Locate the cell with the specified text and output its (X, Y) center coordinate. 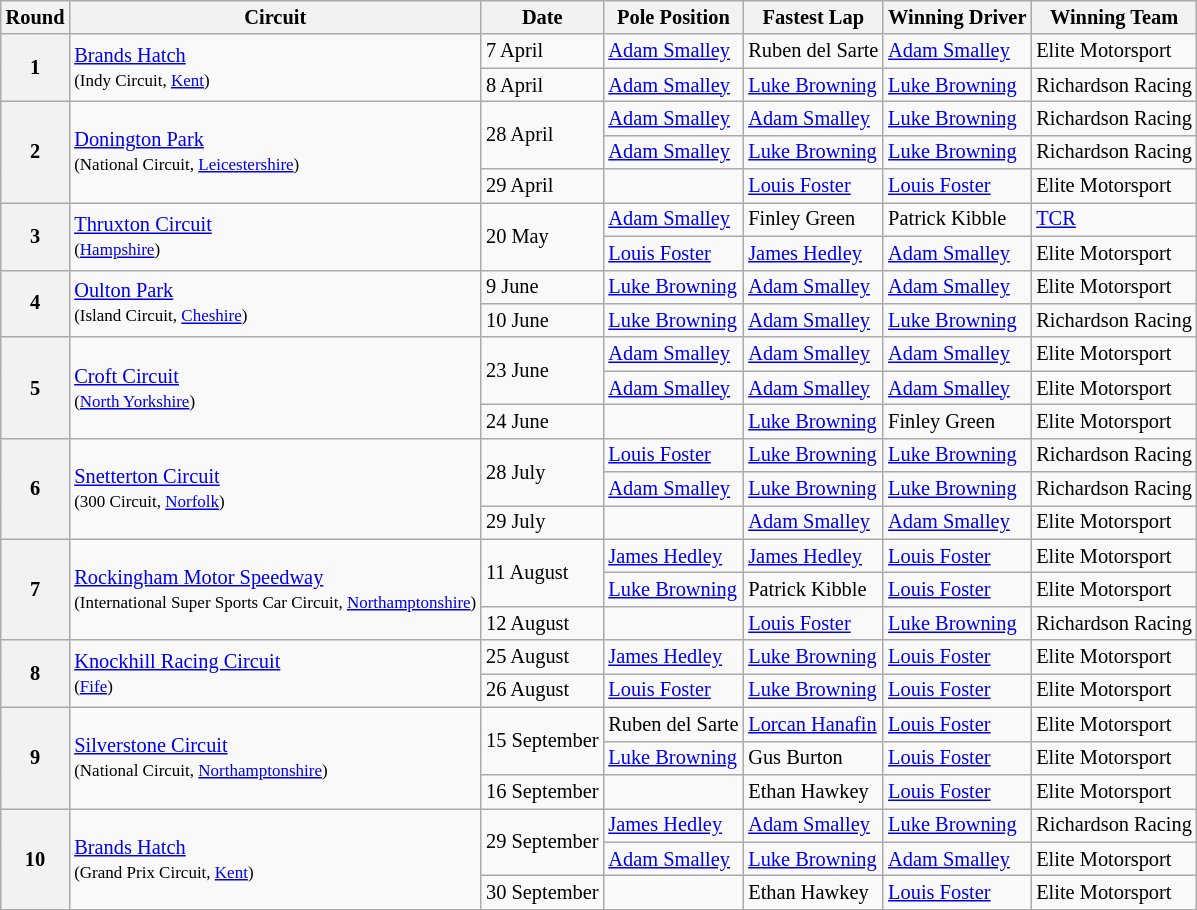
Date (542, 17)
Brands Hatch(Indy Circuit, Kent) (275, 68)
16 September (542, 791)
12 August (542, 623)
Snetterton Circuit(300 Circuit, Norfolk) (275, 488)
8 (36, 674)
Silverstone Circuit(National Circuit, Northamptonshire) (275, 758)
29 July (542, 522)
8 April (542, 85)
30 September (542, 892)
Pole Position (673, 17)
25 August (542, 657)
7 April (542, 51)
Brands Hatch(Grand Prix Circuit, Kent) (275, 858)
23 June (542, 370)
10 June (542, 320)
Circuit (275, 17)
10 (36, 858)
5 (36, 388)
4 (36, 304)
Fastest Lap (813, 17)
Thruxton Circuit(Hampshire) (275, 236)
Knockhill Racing Circuit(Fife) (275, 674)
26 August (542, 690)
Rockingham Motor Speedway(International Super Sports Car Circuit, Northamptonshire) (275, 590)
6 (36, 488)
Round (36, 17)
20 May (542, 236)
1 (36, 68)
2 (36, 152)
Donington Park(National Circuit, Leicestershire) (275, 152)
29 September (542, 842)
Oulton Park(Island Circuit, Cheshire) (275, 304)
Gus Burton (813, 758)
9 June (542, 287)
TCR (1114, 219)
Lorcan Hanafin (813, 724)
24 June (542, 421)
15 September (542, 740)
Croft Circuit(North Yorkshire) (275, 388)
Winning Driver (957, 17)
9 (36, 758)
3 (36, 236)
Winning Team (1114, 17)
7 (36, 590)
28 July (542, 472)
11 August (542, 572)
29 April (542, 186)
28 April (542, 134)
